Scan for the cell matching the given text and deliver its (X, Y) coordinate at center. 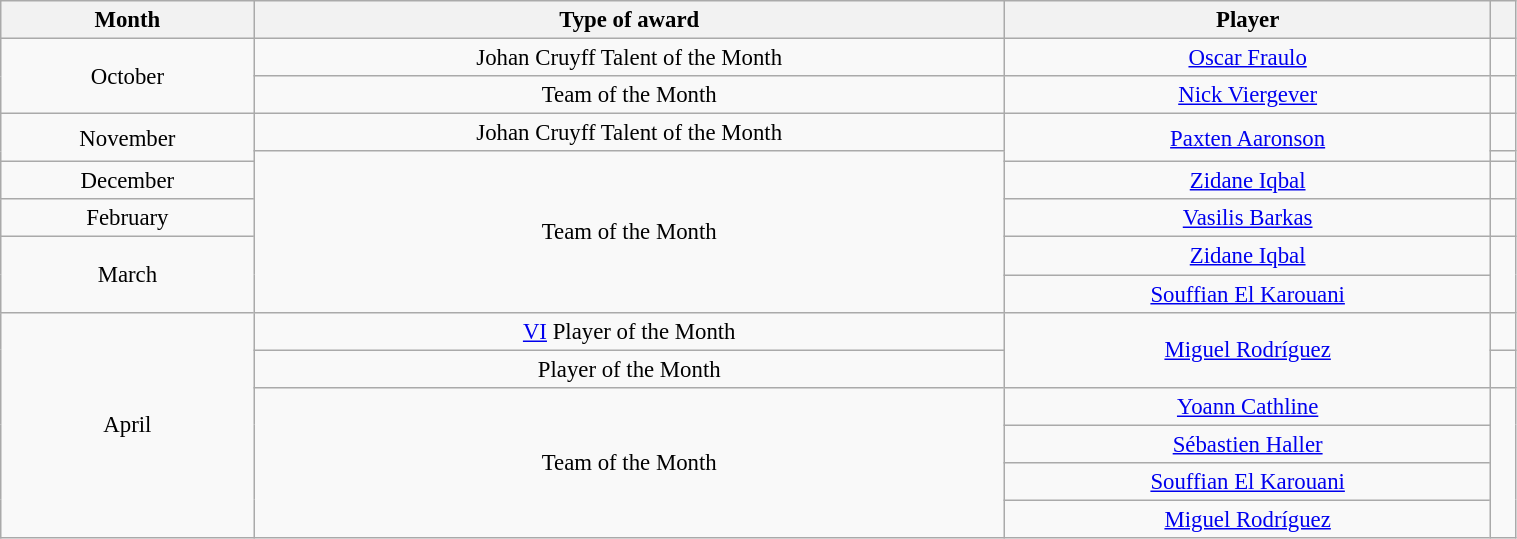
March (128, 274)
Sébastien Haller (1247, 444)
November (128, 138)
Type of award (629, 20)
Oscar Fraulo (1247, 58)
Player of the Month (629, 369)
October (128, 76)
VI Player of the Month (629, 331)
February (128, 219)
April (128, 425)
Vasilis Barkas (1247, 219)
Paxten Aaronson (1247, 138)
Nick Viergever (1247, 95)
Yoann Cathline (1247, 406)
Month (128, 20)
December (128, 181)
Player (1247, 20)
